Pinpoint the cell where the given text exists, returning its [x, y] midpoint coordinate. 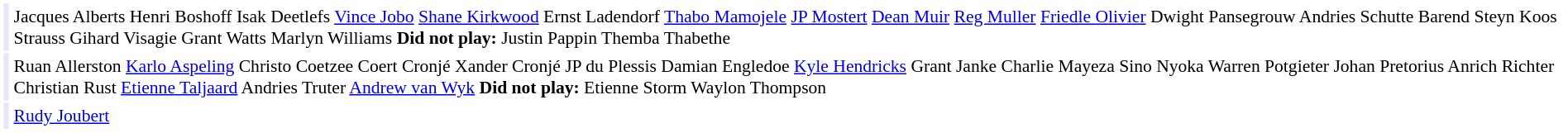
Rudy Joubert [788, 116]
